Return the [x, y] coordinate for the center point of the cell that contains the specified text.  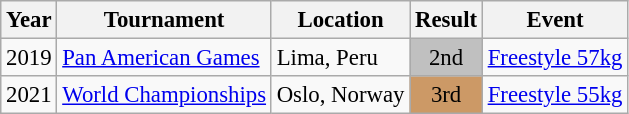
Freestyle 55kg [554, 95]
Location [340, 20]
Oslo, Norway [340, 95]
2nd [446, 58]
Tournament [164, 20]
Result [446, 20]
3rd [446, 95]
Event [554, 20]
Year [29, 20]
Freestyle 57kg [554, 58]
2021 [29, 95]
2019 [29, 58]
Lima, Peru [340, 58]
Pan American Games [164, 58]
World Championships [164, 95]
